Return (X, Y) of the center of cell containing provided text 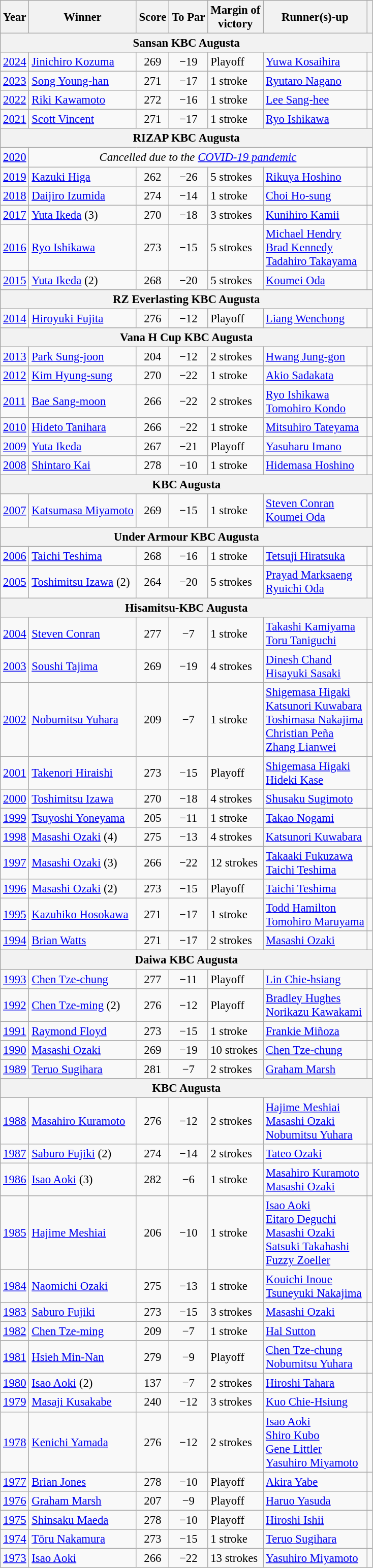
Daijiro Izumida (82, 195)
Masashi Ozaki (4) (82, 837)
Shigemasa Higaki Katsunori Kuwabara Toshimasa Nakajima Christian Peña Zhang Lianwei (315, 720)
RIZAP KBC Augusta (186, 139)
Todd Hamilton Tomohiro Maruyama (315, 915)
Hidemasa Hoshino (315, 465)
Lee Sang-hee (315, 100)
Kunihiro Kamii (315, 215)
Hajime Meshiai (82, 1233)
10 strokes (236, 1050)
1973 (15, 1558)
2014 (15, 318)
Isao Aoki (2) (82, 1383)
2019 (15, 177)
1986 (15, 1180)
Score (152, 17)
12 strokes (236, 863)
Dinesh Chand Hisayuki Sasaki (315, 666)
Winner (82, 17)
Raymond Floyd (82, 1031)
2007 (15, 511)
1998 (15, 837)
Liang Wenchong (315, 318)
282 (152, 1180)
Koumei Oda (315, 280)
Chen Tze-ming (2) (82, 1005)
Park Sung-joon (82, 356)
279 (152, 1357)
2006 (15, 556)
1999 (15, 818)
2016 (15, 247)
Hisamitsu-KBC Augusta (186, 608)
2000 (15, 799)
Mitsuhiro Tateyama (315, 427)
Scott Vincent (82, 119)
Toshimitsu Izawa (82, 799)
Katsunori Kuwabara (315, 837)
137 (152, 1383)
1977 (15, 1482)
1995 (15, 915)
Jinichiro Kozuma (82, 62)
1983 (15, 1312)
Shintaro Kai (82, 465)
2020 (15, 157)
Yuta Ikeda (82, 447)
Kazuki Higa (82, 177)
Chen Tze-ming (82, 1331)
Vana H Cup KBC Augusta (186, 338)
Masahiro Kuramoto Masashi Ozaki (315, 1180)
1992 (15, 1005)
Kuo Chie-Hsiung (315, 1403)
1991 (15, 1031)
264 (152, 582)
Tsuyoshi Yoneyama (82, 818)
Yuwa Kosaihira (315, 62)
−6 (189, 1180)
Bae Sang-moon (82, 402)
Isao Aoki Shiro Kubo Gene Littler Yasuhiro Miyamoto (315, 1442)
2015 (15, 280)
Lin Chie-hsiang (315, 979)
Shinsaku Maeda (82, 1520)
206 (152, 1233)
Brian Watts (82, 941)
Akio Sadakata (315, 376)
1994 (15, 941)
−26 (189, 177)
1974 (15, 1539)
Under Armour KBC Augusta (186, 537)
Choi Ho-sung (315, 195)
2002 (15, 720)
2004 (15, 633)
Kenichi Yamada (82, 1442)
Bradley Hughes Norikazu Kawakami (315, 1005)
281 (152, 1069)
267 (152, 447)
2010 (15, 427)
Tetsuji Hiratsuka (315, 556)
1984 (15, 1286)
Year (15, 17)
262 (152, 177)
Hwang Jung-gon (315, 356)
2011 (15, 402)
Naomichi Ozaki (82, 1286)
2009 (15, 447)
Yuta Ikeda (3) (82, 215)
Margin ofvictory (236, 17)
Yasuhiro Miyamoto (315, 1558)
Yasuharu Imano (315, 447)
Hsieh Min-Nan (82, 1357)
Masahiro Kuramoto (82, 1121)
Cancelled due to the COVID-19 pandemic (198, 157)
Prayad Marksaeng Ryuichi Oda (315, 582)
1981 (15, 1357)
1989 (15, 1069)
2012 (15, 376)
Shigemasa Higaki Hideki Kase (315, 773)
Hiroyuki Fujita (82, 318)
2024 (15, 62)
Akira Yabe (315, 1482)
272 (152, 100)
Rikuya Hoshino (315, 177)
207 (152, 1500)
Masashi Ozaki (2) (82, 889)
Song Young-han (82, 81)
1985 (15, 1233)
Hal Sutton (315, 1331)
1987 (15, 1154)
Kim Hyung-sung (82, 376)
2023 (15, 81)
Tateo Ozaki (315, 1154)
1978 (15, 1442)
Steven Conran Koumei Oda (315, 511)
−21 (189, 447)
2001 (15, 773)
Kazuhiko Hosokawa (82, 915)
To Par (189, 17)
240 (152, 1403)
2003 (15, 666)
Toshimitsu Izawa (2) (82, 582)
Steven Conran (82, 633)
Ryutaro Nagano (315, 81)
1976 (15, 1500)
2017 (15, 215)
Isao Aoki (82, 1558)
Hiroshi Ishii (315, 1520)
Tōru Nakamura (82, 1539)
1997 (15, 863)
205 (152, 818)
1979 (15, 1403)
Yuta Ikeda (2) (82, 280)
13 strokes (236, 1558)
2008 (15, 465)
1996 (15, 889)
1990 (15, 1050)
Katsumasa Miyamoto (82, 511)
Masaji Kusakabe (82, 1403)
Michael Hendry Brad Kennedy Tadahiro Takayama (315, 247)
Saburo Fujiki (82, 1312)
1980 (15, 1383)
Saburo Fujiki (2) (82, 1154)
1988 (15, 1121)
Frankie Miñoza (315, 1031)
RZ Everlasting KBC Augusta (186, 299)
Takashi Kamiyama Toru Taniguchi (315, 633)
Chen Tze-chung Nobumitsu Yuhara (315, 1357)
Nobumitsu Yuhara (82, 720)
2021 (15, 119)
Takenori Hiraishi (82, 773)
Hajime Meshiai Masashi Ozaki Nobumitsu Yuhara (315, 1121)
1975 (15, 1520)
Hiroshi Tahara (315, 1383)
Isao Aoki (3) (82, 1180)
1993 (15, 979)
Masashi Ozaki (3) (82, 863)
Takaaki Fukuzawa Taichi Teshima (315, 863)
Runner(s)-up (315, 17)
Soushi Tajima (82, 666)
204 (152, 356)
2005 (15, 582)
Daiwa KBC Augusta (186, 960)
2022 (15, 100)
Shusaku Sugimoto (315, 799)
Ryo Ishikawa Tomohiro Kondo (315, 402)
2018 (15, 195)
Isao Aoki Eitaro Deguchi Masashi Ozaki Satsuki Takahashi Fuzzy Zoeller (315, 1233)
Haruo Yasuda (315, 1500)
2013 (15, 356)
Riki Kawamoto (82, 100)
Brian Jones (82, 1482)
1982 (15, 1331)
Kouichi Inoue Tsuneyuki Nakajima (315, 1286)
Sansan KBC Augusta (186, 43)
Hideto Tanihara (82, 427)
Takao Nogami (315, 818)
